For the text-containing cell, return its midpoint in [X, Y] coordinate format. 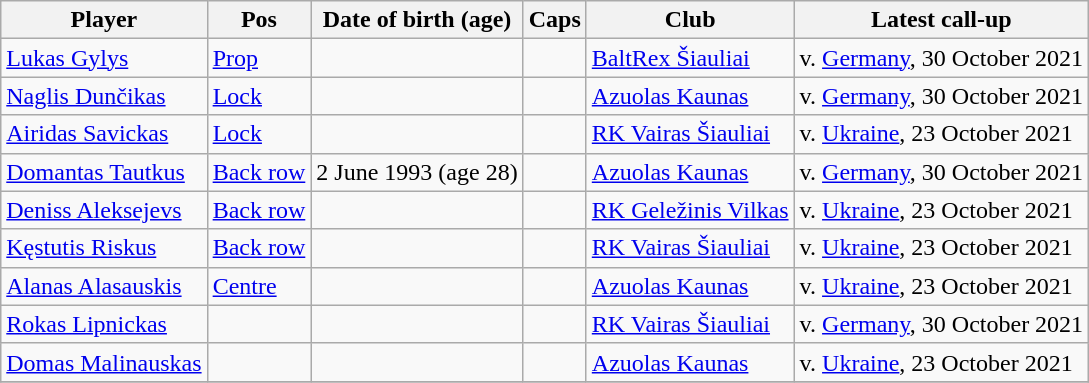
Player [104, 20]
Latest call-up [942, 20]
Date of birth (age) [417, 20]
Caps [554, 20]
RK Geležinis Vilkas [690, 210]
Domantas Tautkus [104, 172]
Club [690, 20]
Naglis Dunčikas [104, 96]
Lukas Gylys [104, 58]
Pos [259, 20]
Centre [259, 286]
Rokas Lipnickas [104, 324]
Prop [259, 58]
Airidas Savickas [104, 134]
Alanas Alasauskis [104, 286]
Kęstutis Riskus [104, 248]
Deniss Aleksejevs [104, 210]
Domas Malinauskas [104, 362]
BaltRex Šiauliai [690, 58]
2 June 1993 (age 28) [417, 172]
